Scan for the cell matching the given text and deliver its [x, y] coordinate at center. 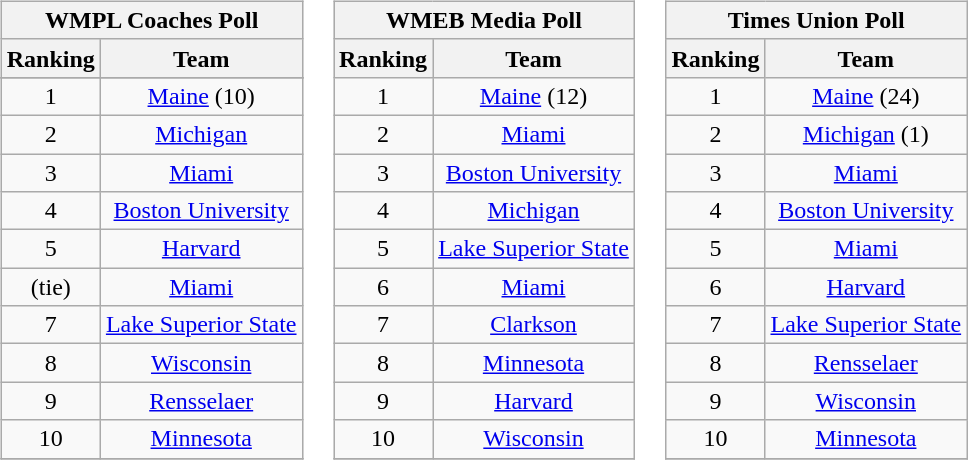
Times Union Poll [816, 20]
Clarkson [534, 325]
Maine (12) [534, 96]
Michigan (1) [866, 134]
WMEB Media Poll [484, 20]
(tie) [50, 287]
WMPL Coaches Poll [152, 20]
Maine (10) [201, 96]
Maine (24) [866, 96]
